Identify which cell holds the provided text, then report its (X, Y) central coordinate. 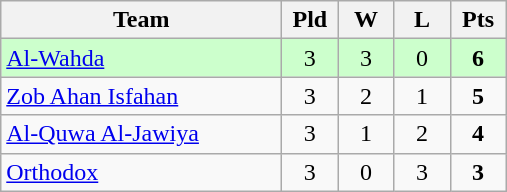
W (366, 20)
Orthodox (142, 172)
4 (478, 134)
5 (478, 96)
Zob Ahan Isfahan (142, 96)
Pld (310, 20)
Pts (478, 20)
L (422, 20)
6 (478, 58)
Team (142, 20)
Al-Quwa Al-Jawiya (142, 134)
Al-Wahda (142, 58)
